Extract the [X, Y] coordinate from the center of the cell holding the provided text.  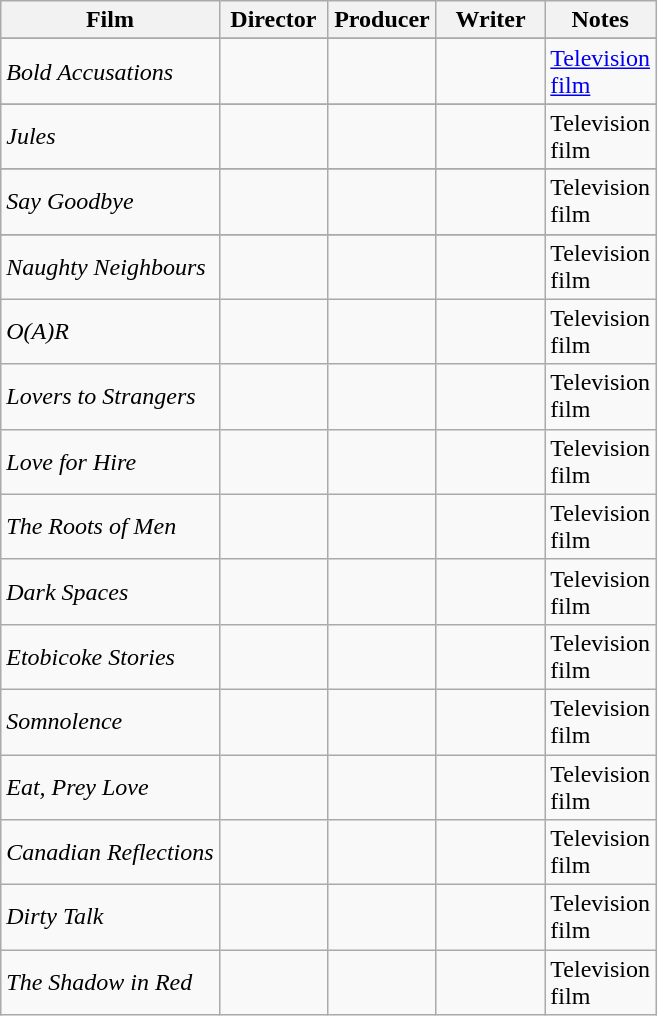
Film [110, 20]
Somnolence [110, 722]
The Shadow in Red [110, 982]
Naughty Neighbours [110, 266]
Notes [600, 20]
Lovers to Strangers [110, 396]
The Roots of Men [110, 526]
Producer [382, 20]
Writer [490, 20]
Eat, Prey Love [110, 786]
Say Goodbye [110, 202]
Canadian Reflections [110, 852]
Jules [110, 136]
O(A)R [110, 332]
Director [274, 20]
Etobicoke Stories [110, 656]
Love for Hire [110, 462]
Dirty Talk [110, 918]
Dark Spaces [110, 592]
Bold Accusations [110, 72]
